Capture the cell that displays the provided text and extract its (X, Y) central coordinate. 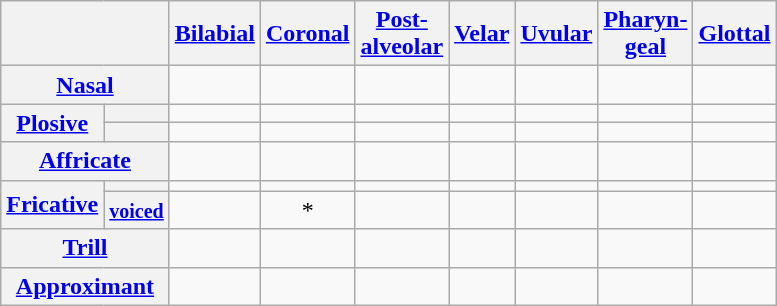
Uvular (556, 34)
Nasal (85, 85)
voiced (136, 210)
Glottal (734, 34)
Trill (85, 248)
Coronal (308, 34)
Bilabial (214, 34)
Affricate (85, 161)
Pharyn-geal (646, 34)
Velar (482, 34)
Post-alveolar (402, 34)
* (308, 210)
Approximant (85, 286)
Fricative (52, 204)
Plosive (52, 123)
